Provide the [x, y] coordinate of the cell's center where the given text is located.  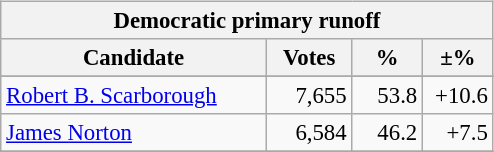
Candidate [134, 58]
Votes [309, 58]
James Norton [134, 133]
53.8 [388, 96]
+10.6 [458, 96]
±% [458, 58]
7,655 [309, 96]
+7.5 [458, 133]
6,584 [309, 133]
% [388, 58]
Robert B. Scarborough [134, 96]
46.2 [388, 133]
Democratic primary runoff [247, 21]
